For the text-containing cell, return its midpoint in (x, y) coordinate format. 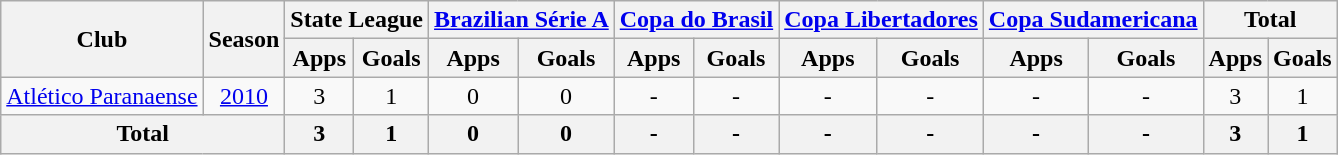
Club (102, 39)
Copa Libertadores (882, 20)
Copa Sudamericana (1093, 20)
Copa do Brasil (696, 20)
Atlético Paranaense (102, 96)
Brazilian Série A (522, 20)
State League (357, 20)
Season (244, 39)
2010 (244, 96)
